Pinpoint the cell where the given text exists, returning its [x, y] midpoint coordinate. 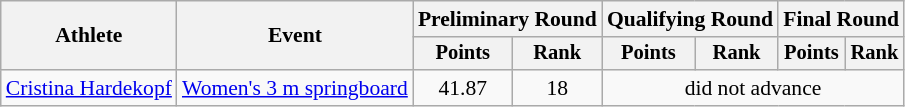
Cristina Hardekopf [89, 88]
41.87 [463, 88]
18 [558, 88]
did not advance [753, 88]
Qualifying Round [690, 19]
Final Round [841, 19]
Women's 3 m springboard [295, 88]
Event [295, 36]
Athlete [89, 36]
Preliminary Round [508, 19]
